Output the (X, Y) coordinate of the center of the cell containing the given text.  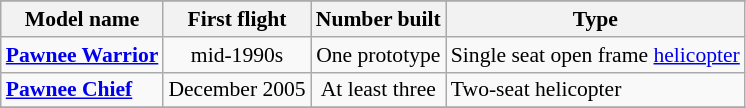
mid-1990s (236, 55)
Type (596, 19)
Single seat open frame helicopter (596, 55)
Pawnee Warrior (82, 55)
December 2005 (236, 90)
Number built (378, 19)
Model name (82, 19)
At least three (378, 90)
Pawnee Chief (82, 90)
First flight (236, 19)
One prototype (378, 55)
Two-seat helicopter (596, 90)
